For the text-containing cell, return its midpoint in [X, Y] coordinate format. 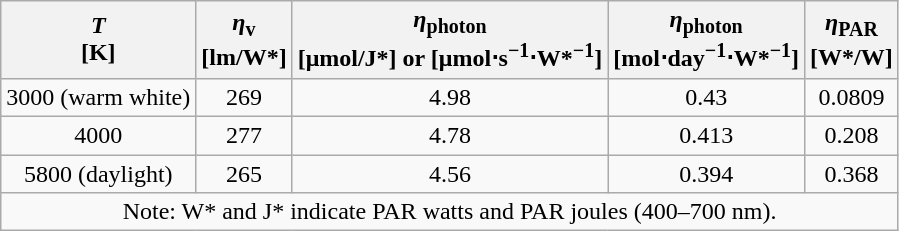
0.413 [706, 136]
Note: W* and J* indicate PAR watts and PAR joules (400–700 nm). [450, 212]
3000 (warm white) [98, 98]
0.0809 [852, 98]
ηphoton [μmol/J*] or [μmol⋅s−1⋅W*−1] [450, 40]
4.78 [450, 136]
0.368 [852, 174]
0.394 [706, 174]
0.208 [852, 136]
T [K] [98, 40]
277 [244, 136]
265 [244, 174]
0.43 [706, 98]
ηphoton [mol⋅day−1⋅W*−1] [706, 40]
4000 [98, 136]
4.56 [450, 174]
5800 (daylight) [98, 174]
ηPAR [W*/W] [852, 40]
ηv [lm/W*] [244, 40]
4.98 [450, 98]
269 [244, 98]
